Determine the (X, Y) coordinate at the center of the cell enclosing the given text.  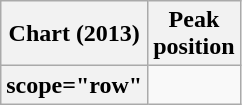
Chart (2013) (74, 34)
Peakposition (194, 34)
scope="row" (74, 85)
